Capture the cell that displays the provided text and extract its [X, Y] central coordinate. 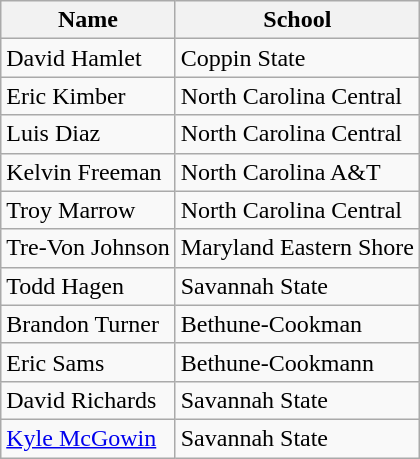
School [297, 20]
Coppin State [297, 58]
Troy Marrow [88, 210]
Maryland Eastern Shore [297, 248]
Todd Hagen [88, 286]
Tre-Von Johnson [88, 248]
Name [88, 20]
Bethune-Cookmann [297, 362]
Eric Sams [88, 362]
North Carolina A&T [297, 172]
David Richards [88, 400]
Kyle McGowin [88, 438]
Eric Kimber [88, 96]
David Hamlet [88, 58]
Luis Diaz [88, 134]
Kelvin Freeman [88, 172]
Bethune-Cookman [297, 324]
Brandon Turner [88, 324]
